Find where the given text appears and provide that cell's center as (X, Y) coordinate. 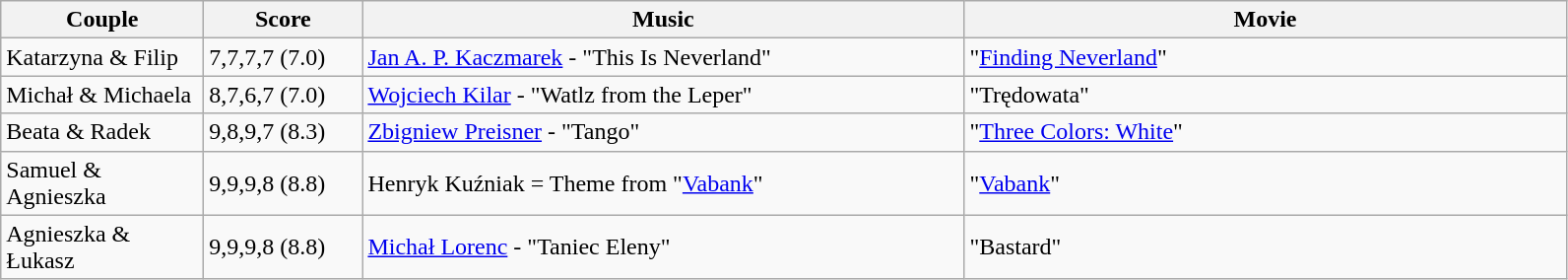
Samuel & Agnieszka (102, 183)
Zbigniew Preisner - "Tango" (664, 132)
7,7,7,7 (7.0) (284, 57)
"Three Colors: White" (1265, 132)
Wojciech Kilar - "Watlz from the Leper" (664, 95)
Couple (102, 20)
Agnieszka & Łukasz (102, 246)
"Trędowata" (1265, 95)
Henryk Kuźniak = Theme from "Vabank" (664, 183)
9,8,9,7 (8.3) (284, 132)
"Finding Neverland" (1265, 57)
Michał & Michaela (102, 95)
Score (284, 20)
Katarzyna & Filip (102, 57)
Music (664, 20)
"Bastard" (1265, 246)
Movie (1265, 20)
"Vabank" (1265, 183)
8,7,6,7 (7.0) (284, 95)
Michał Lorenc - "Taniec Eleny" (664, 246)
Beata & Radek (102, 132)
Jan A. P. Kaczmarek - "This Is Neverland" (664, 57)
